Return the (x, y) coordinate for the center point of the cell that contains the specified text.  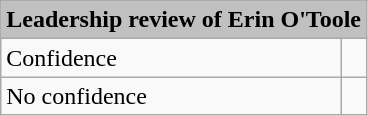
No confidence (172, 96)
Leadership review of Erin O'Toole (184, 20)
Confidence (172, 58)
